Provide the (x, y) coordinate of the cell's center where the given text is located.  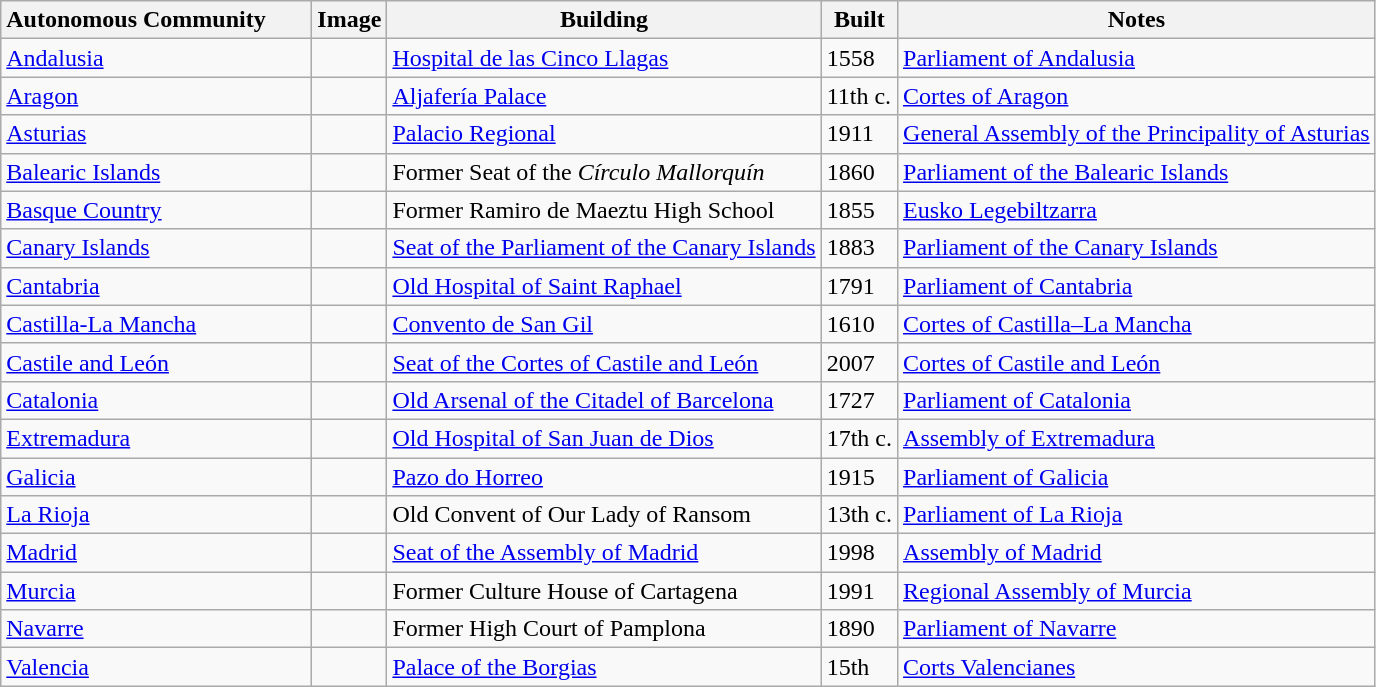
1998 (859, 553)
2007 (859, 362)
Navarre (156, 629)
Hospital de las Cinco Llagas (604, 58)
Parliament of the Balearic Islands (1137, 172)
Asturias (156, 134)
Built (859, 20)
Former High Court of Pamplona (604, 629)
Castilla-La Mancha (156, 324)
Parliament of La Rioja (1137, 515)
1727 (859, 400)
Galicia (156, 477)
Former Culture House of Cartagena (604, 591)
Old Convent of Our Lady of Ransom (604, 515)
Basque Country (156, 210)
1860 (859, 172)
Cortes of Castile and León (1137, 362)
Balearic Islands (156, 172)
Old Hospital of San Juan de Dios (604, 438)
La Rioja (156, 515)
Cortes of Castilla–La Mancha (1137, 324)
Former Ramiro de Maeztu High School (604, 210)
1883 (859, 248)
1911 (859, 134)
Eusko Legebiltzarra (1137, 210)
Parliament of Navarre (1137, 629)
1890 (859, 629)
1915 (859, 477)
Extremadura (156, 438)
Seat of the Assembly of Madrid (604, 553)
Palace of the Borgias (604, 667)
General Assembly of the Principality of Asturias (1137, 134)
Madrid (156, 553)
Assembly of Madrid (1137, 553)
Valencia (156, 667)
Aragon (156, 96)
Aljafería Palace (604, 96)
Corts Valencianes (1137, 667)
Assembly of Extremadura (1137, 438)
Palacio Regional (604, 134)
Castile and León (156, 362)
Pazo do Horreo (604, 477)
Parliament of the Canary Islands (1137, 248)
Canary Islands (156, 248)
13th c. (859, 515)
Parliament of Galicia (1137, 477)
Parliament of Cantabria (1137, 286)
Cortes of Aragon (1137, 96)
17th c. (859, 438)
1991 (859, 591)
Convento de San Gil (604, 324)
1610 (859, 324)
Andalusia (156, 58)
Building (604, 20)
Notes (1137, 20)
Parliament of Andalusia (1137, 58)
Parliament of Catalonia (1137, 400)
Murcia (156, 591)
1791 (859, 286)
Seat of the Cortes of Castile and León (604, 362)
Autonomous Community (156, 20)
Catalonia (156, 400)
1855 (859, 210)
Former Seat of the Círculo Mallorquín (604, 172)
15th (859, 667)
Seat of the Parliament of the Canary Islands (604, 248)
Cantabria (156, 286)
Old Arsenal of the Citadel of Barcelona (604, 400)
Image (350, 20)
Old Hospital of Saint Raphael (604, 286)
Regional Assembly of Murcia (1137, 591)
11th c. (859, 96)
1558 (859, 58)
